Provide the [X, Y] coordinate of the cell's center where the given text is located.  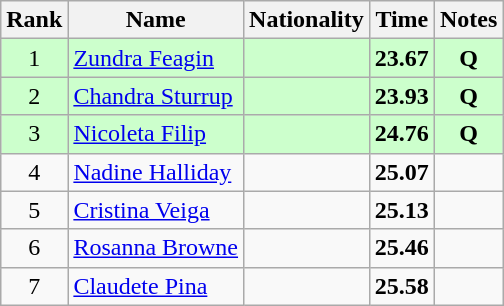
25.13 [402, 210]
2 [34, 96]
5 [34, 210]
Chandra Sturrup [156, 96]
25.46 [402, 248]
23.67 [402, 58]
Cristina Veiga [156, 210]
1 [34, 58]
Zundra Feagin [156, 58]
Claudete Pina [156, 286]
7 [34, 286]
4 [34, 172]
25.58 [402, 286]
6 [34, 248]
3 [34, 134]
23.93 [402, 96]
Nicoleta Filip [156, 134]
Nationality [307, 20]
Nadine Halliday [156, 172]
Rosanna Browne [156, 248]
Rank [34, 20]
Name [156, 20]
25.07 [402, 172]
24.76 [402, 134]
Notes [468, 20]
Time [402, 20]
